Return [x, y] of the center of cell containing provided text 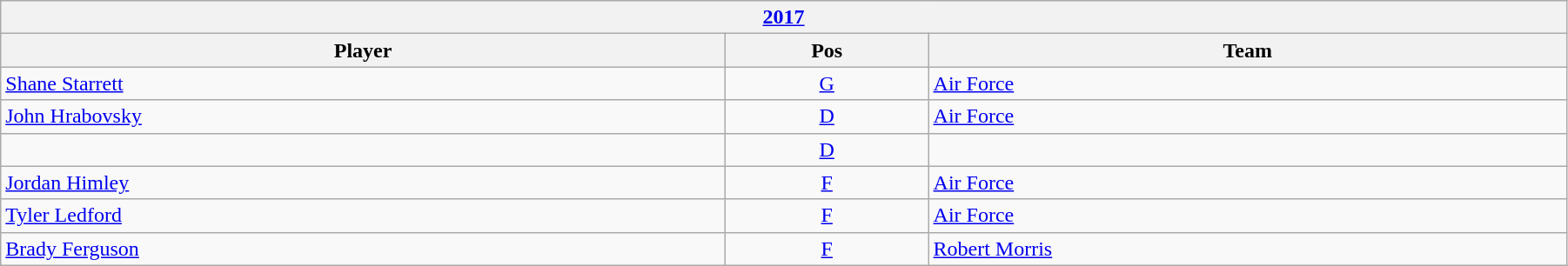
Shane Starrett [364, 83]
Jordan Himley [364, 183]
Pos [827, 50]
Team [1248, 50]
Tyler Ledford [364, 216]
Player [364, 50]
Brady Ferguson [364, 249]
G [827, 83]
John Hrabovsky [364, 116]
2017 [784, 17]
Robert Morris [1248, 249]
